Provide the (X, Y) coordinate of the cell's center where the given text is located.  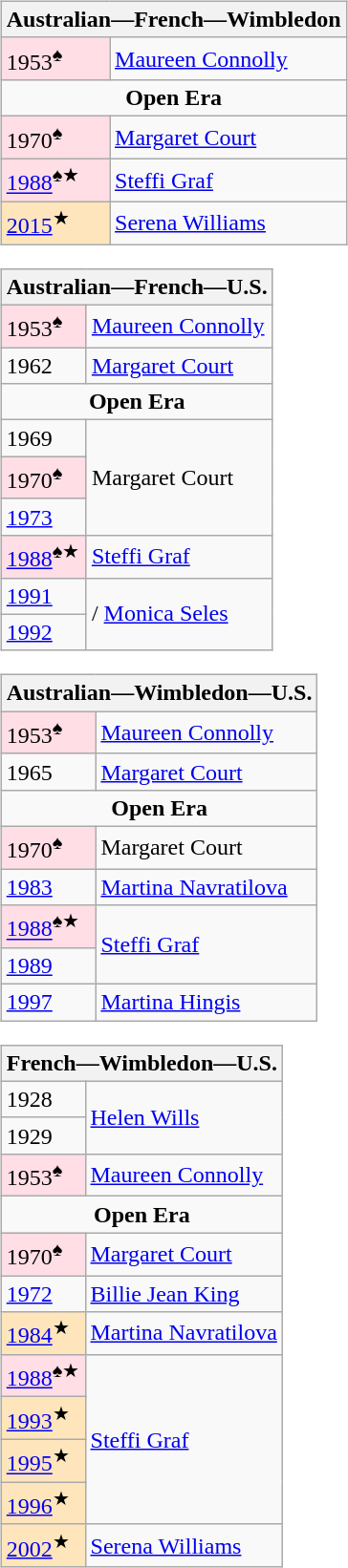
1969 (44, 438)
Helen Wills (184, 1117)
1984★ (43, 1333)
Australian—Wimbledon—U.S. (159, 693)
1928 (43, 1099)
1993★ (43, 1419)
1962 (44, 366)
1989 (48, 966)
Billie Jean King (184, 1294)
French—Wimbledon—U.S. (141, 1063)
1973 (44, 517)
1972 (43, 1294)
Australian—French—U.S. (137, 286)
1995★ (43, 1461)
Martina Hingis (207, 1003)
/ Monica Seles (180, 614)
1929 (43, 1135)
2002★ (43, 1545)
1983 (48, 887)
1991 (44, 596)
1997 (48, 1003)
1996★ (43, 1503)
1992 (44, 632)
2015★ (55, 223)
1965 (48, 772)
Australian—French—Wimbledon (174, 19)
